Scan for the cell matching the given text and deliver its [X, Y] coordinate at center. 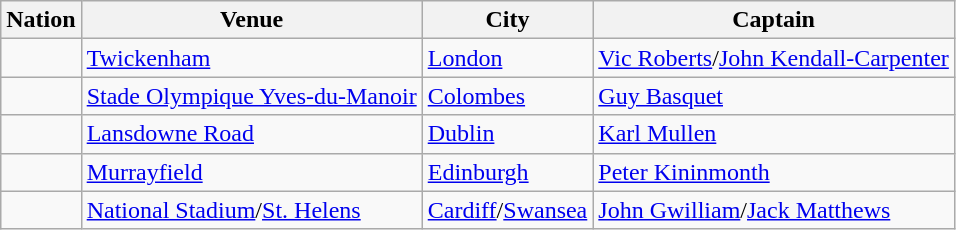
London [508, 58]
National Stadium/St. Helens [252, 210]
Nation [41, 20]
John Gwilliam/Jack Matthews [774, 210]
Vic Roberts/John Kendall-Carpenter [774, 58]
Colombes [508, 96]
Dublin [508, 134]
Stade Olympique Yves-du-Manoir [252, 96]
Karl Mullen [774, 134]
City [508, 20]
Guy Basquet [774, 96]
Murrayfield [252, 172]
Venue [252, 20]
Edinburgh [508, 172]
Twickenham [252, 58]
Lansdowne Road [252, 134]
Peter Kininmonth [774, 172]
Captain [774, 20]
Cardiff/Swansea [508, 210]
